Output the (X, Y) coordinate of the center of the cell containing the given text.  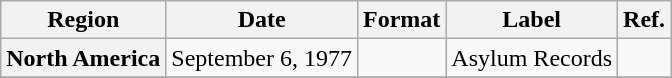
Format (401, 20)
Ref. (644, 20)
Date (262, 20)
Region (84, 20)
North America (84, 58)
Asylum Records (532, 58)
September 6, 1977 (262, 58)
Label (532, 20)
